Determine the [X, Y] coordinate at the center of the cell enclosing the given text.  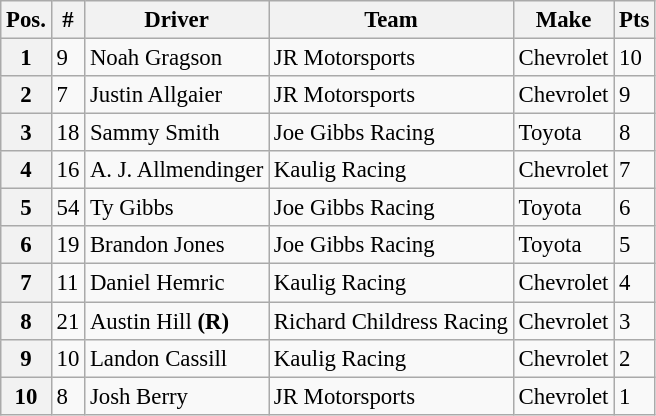
Driver [177, 20]
Pos. [26, 20]
Brandon Jones [177, 245]
# [68, 20]
Team [392, 20]
16 [68, 170]
Austin Hill (R) [177, 321]
11 [68, 283]
Ty Gibbs [177, 208]
19 [68, 245]
Make [563, 20]
Daniel Hemric [177, 283]
18 [68, 133]
Justin Allgaier [177, 95]
Noah Gragson [177, 58]
Josh Berry [177, 396]
Sammy Smith [177, 133]
54 [68, 208]
A. J. Allmendinger [177, 170]
21 [68, 321]
Landon Cassill [177, 358]
Richard Childress Racing [392, 321]
Pts [634, 20]
